For the text-containing cell, return its midpoint in [x, y] coordinate format. 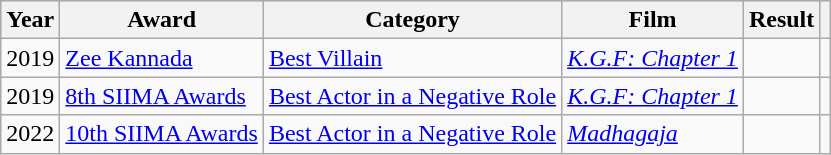
Zee Kannada [162, 58]
8th SIIMA Awards [162, 96]
Category [412, 20]
Film [653, 20]
Best Villain [412, 58]
Madhagaja [653, 134]
Result [781, 20]
10th SIIMA Awards [162, 134]
Year [30, 20]
Award [162, 20]
2022 [30, 134]
